Pinpoint the cell where the given text exists, returning its (X, Y) midpoint coordinate. 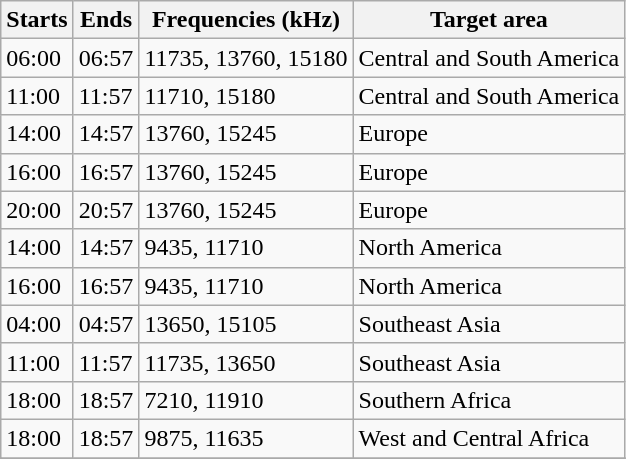
11735, 13650 (246, 362)
04:57 (106, 324)
13650, 15105 (246, 324)
11710, 15180 (246, 96)
06:57 (106, 58)
Starts (37, 20)
04:00 (37, 324)
20:57 (106, 210)
West and Central Africa (489, 438)
06:00 (37, 58)
20:00 (37, 210)
Frequencies (kHz) (246, 20)
Southern Africa (489, 400)
11735, 13760, 15180 (246, 58)
9875, 11635 (246, 438)
Ends (106, 20)
Target area (489, 20)
7210, 11910 (246, 400)
